Return the [x, y] coordinate for the center point of the cell that contains the specified text.  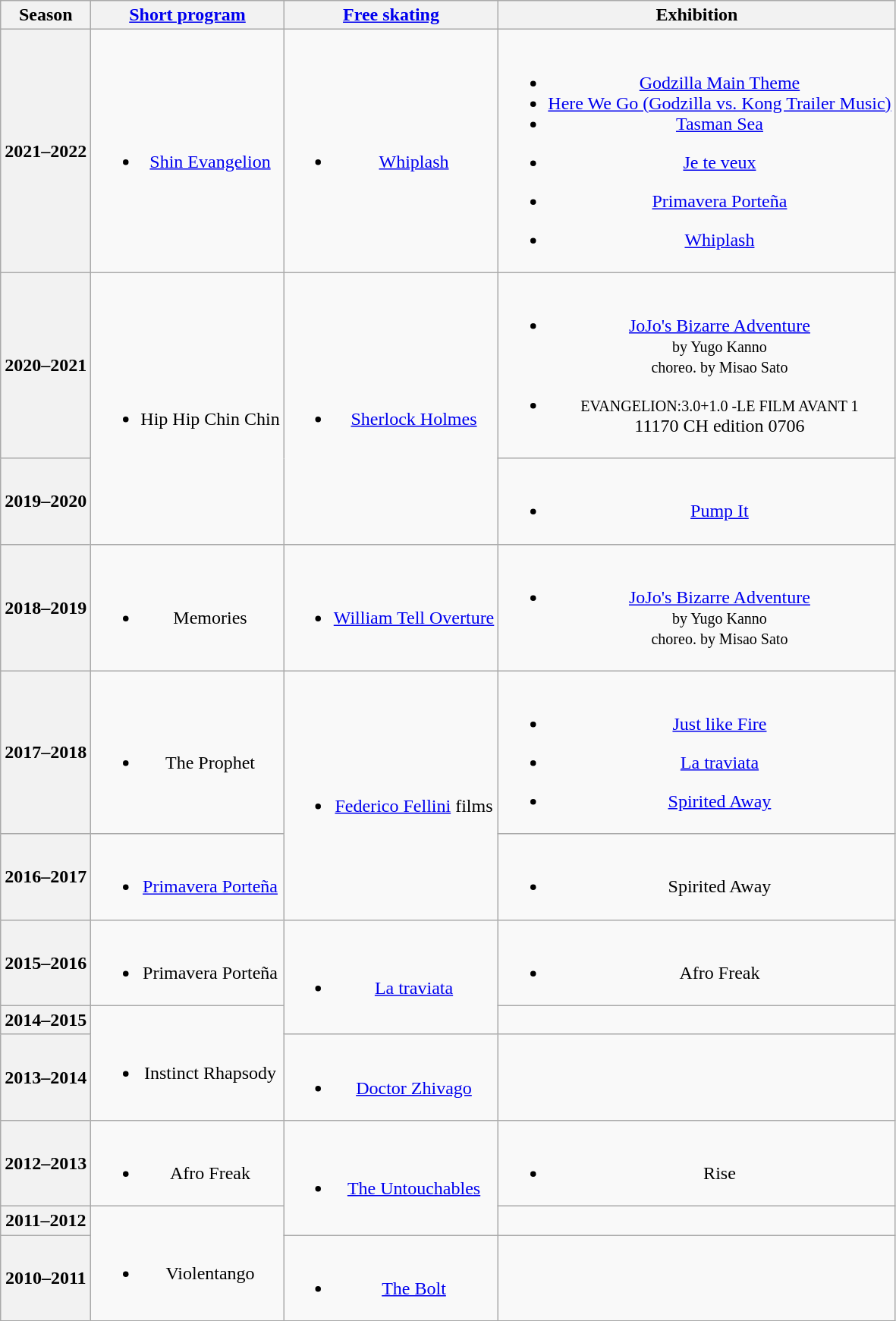
Short program [187, 15]
The Bolt [391, 1278]
Spirited Away [696, 877]
Violentango [187, 1263]
Memories [187, 607]
2020–2021 [46, 366]
Federico Fellini films [391, 795]
Instinct Rhapsody [187, 1062]
2015–2016 [46, 962]
Free skating [391, 15]
La traviata [391, 977]
Whiplash [391, 151]
2010–2011 [46, 1278]
Hip Hip Chin Chin [187, 408]
Rise [696, 1162]
Sherlock Holmes [391, 408]
JoJo's Bizarre Adventure by Yugo Kannochoreo. by Misao SatoEVANGELION:3.0+1.0 -LE FILM AVANT 111170 CH edition 0706 [696, 366]
Season [46, 15]
Pump It [696, 501]
The Untouchables [391, 1178]
Godzilla Main ThemeHere We Go (Godzilla vs. Kong Trailer Music) Tasman SeaJe te veuxPrimavera Porteña Whiplash [696, 151]
2012–2013 [46, 1162]
2018–2019 [46, 607]
2016–2017 [46, 877]
2017–2018 [46, 753]
Doctor Zhivago [391, 1077]
2011–2012 [46, 1220]
Just like Fire La traviata Spirited Away [696, 753]
William Tell Overture [391, 607]
Exhibition [696, 15]
JoJo's Bizarre Adventure by Yugo Kannochoreo. by Misao Sato [696, 607]
2021–2022 [46, 151]
2019–2020 [46, 501]
2013–2014 [46, 1077]
The Prophet [187, 753]
Shin Evangelion [187, 151]
2014–2015 [46, 1020]
